Capture the cell that displays the provided text and extract its [x, y] central coordinate. 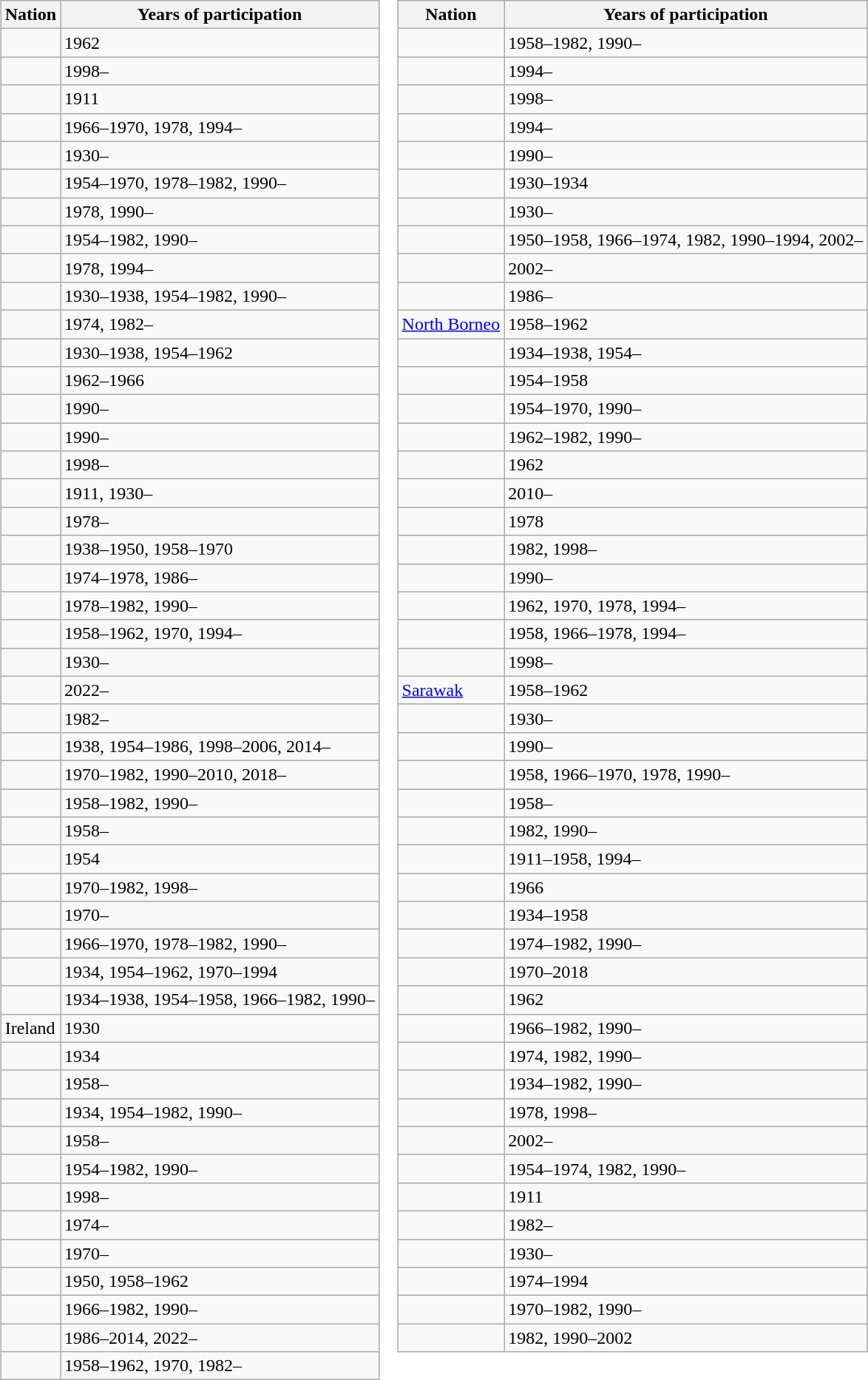
1930 [220, 1028]
1930–1938, 1954–1962 [220, 353]
1954–1970, 1978–1982, 1990– [220, 183]
1950, 1958–1962 [220, 1282]
Ireland [30, 1028]
1962–1966 [220, 381]
1934, 1954–1962, 1970–1994 [220, 972]
1934–1938, 1954–1958, 1966–1982, 1990– [220, 1000]
1966 [686, 887]
1930–1934 [686, 183]
1974, 1982– [220, 324]
1978 [686, 521]
2022– [220, 690]
1950–1958, 1966–1974, 1982, 1990–1994, 2002– [686, 240]
1962–1982, 1990– [686, 437]
1911–1958, 1994– [686, 859]
1978, 1990– [220, 212]
1978– [220, 521]
1954 [220, 859]
1938–1950, 1958–1970 [220, 549]
1966–1970, 1978–1982, 1990– [220, 944]
1986– [686, 296]
1966–1970, 1978, 1994– [220, 127]
1954–1974, 1982, 1990– [686, 1168]
1974–1994 [686, 1282]
1934–1958 [686, 916]
1978, 1998– [686, 1112]
1982, 1998– [686, 549]
North Borneo [451, 324]
1958–1962, 1970, 1994– [220, 634]
1934, 1954–1982, 1990– [220, 1112]
1958, 1966–1978, 1994– [686, 634]
1970–1982, 1998– [220, 887]
1974– [220, 1225]
1974–1978, 1986– [220, 578]
1911, 1930– [220, 493]
1934–1982, 1990– [686, 1084]
1954–1970, 1990– [686, 409]
1958, 1966–1970, 1978, 1990– [686, 774]
2010– [686, 493]
Sarawak [451, 690]
1982, 1990– [686, 831]
1978, 1994– [220, 268]
1962, 1970, 1978, 1994– [686, 606]
1958–1962, 1970, 1982– [220, 1366]
1934–1938, 1954– [686, 353]
1970–2018 [686, 972]
1930–1938, 1954–1982, 1990– [220, 296]
1934 [220, 1056]
1978–1982, 1990– [220, 606]
1938, 1954–1986, 1998–2006, 2014– [220, 746]
1982, 1990–2002 [686, 1338]
1970–1982, 1990– [686, 1310]
1954–1958 [686, 381]
1970–1982, 1990–2010, 2018– [220, 774]
1974–1982, 1990– [686, 944]
1974, 1982, 1990– [686, 1056]
1986–2014, 2022– [220, 1338]
